Search for the cell housing the specified text and yield its (x, y) center coordinate. 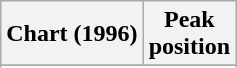
Peakposition (189, 34)
Chart (1996) (72, 34)
